From the cell containing the given text, extract its center point as (x, y) coordinate. 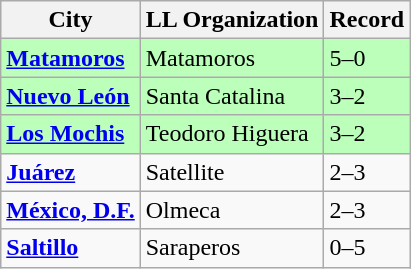
LL Organization (232, 20)
Satellite (232, 172)
5–0 (367, 58)
Olmeca (232, 210)
Saltillo (70, 248)
Record (367, 20)
0–5 (367, 248)
Nuevo León (70, 96)
City (70, 20)
Los Mochis (70, 134)
Juárez (70, 172)
Saraperos (232, 248)
Santa Catalina (232, 96)
México, D.F. (70, 210)
Teodoro Higuera (232, 134)
